Provide the [X, Y] coordinate of the cell's center where the given text is located.  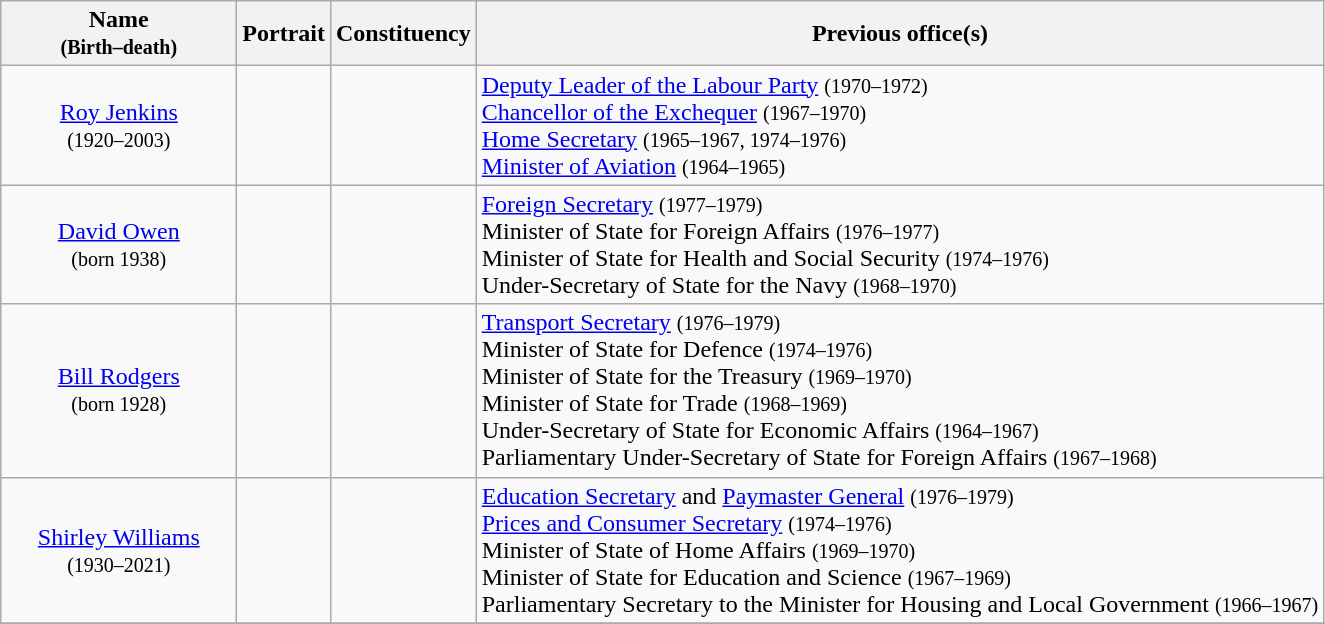
Shirley Williams(1930–2021) [119, 550]
Roy Jenkins(1920–2003) [119, 126]
Constituency [403, 34]
David Owen(born 1938) [119, 244]
Portrait [284, 34]
Name(Birth–death) [119, 34]
Previous office(s) [900, 34]
Bill Rodgers(born 1928) [119, 390]
